Search for the cell housing the specified text and yield its [x, y] center coordinate. 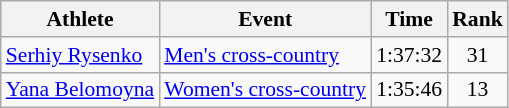
13 [478, 90]
Serhiy Rysenko [80, 55]
Event [265, 19]
31 [478, 55]
1:37:32 [409, 55]
Time [409, 19]
Rank [478, 19]
Women's cross-country [265, 90]
Yana Belomoyna [80, 90]
1:35:46 [409, 90]
Athlete [80, 19]
Men's cross-country [265, 55]
